Find where the given text appears and provide that cell's center as (x, y) coordinate. 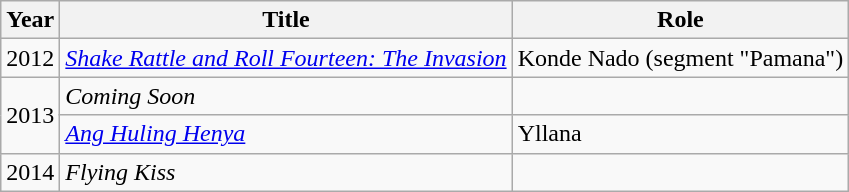
Yllana (680, 134)
Flying Kiss (286, 172)
Year (30, 20)
Shake Rattle and Roll Fourteen: The Invasion (286, 58)
Ang Huling Henya (286, 134)
Role (680, 20)
Title (286, 20)
2013 (30, 115)
Coming Soon (286, 96)
2012 (30, 58)
2014 (30, 172)
Konde Nado (segment "Pamana") (680, 58)
